Pinpoint the cell where the given text exists, returning its [x, y] midpoint coordinate. 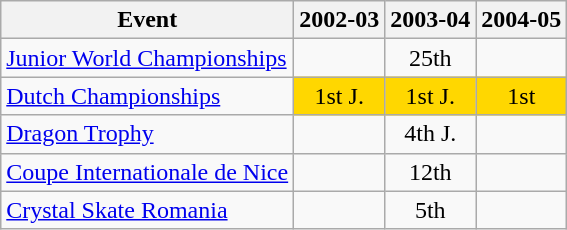
1st [522, 96]
Crystal Skate Romania [148, 210]
5th [430, 210]
Event [148, 20]
2003-04 [430, 20]
Junior World Championships [148, 58]
25th [430, 58]
12th [430, 172]
2004-05 [522, 20]
Coupe Internationale de Nice [148, 172]
Dragon Trophy [148, 134]
4th J. [430, 134]
Dutch Championships [148, 96]
2002-03 [340, 20]
